From the cell containing the given text, extract its center point as [X, Y] coordinate. 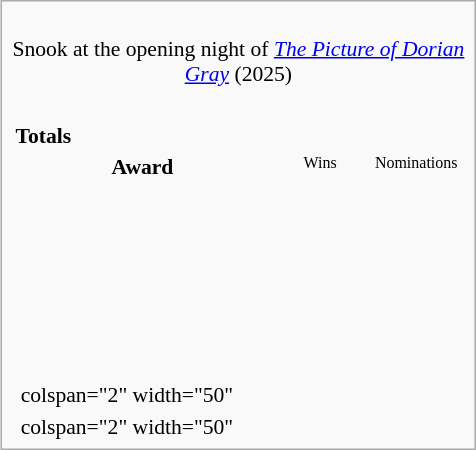
Totals Award Wins Nominations [239, 234]
Award [142, 167]
Wins [320, 167]
Totals [238, 135]
Nominations [416, 167]
Snook at the opening night of The Picture of Dorian Gray (2025) [239, 49]
